Return the (X, Y) coordinate for the center point of the cell that contains the specified text.  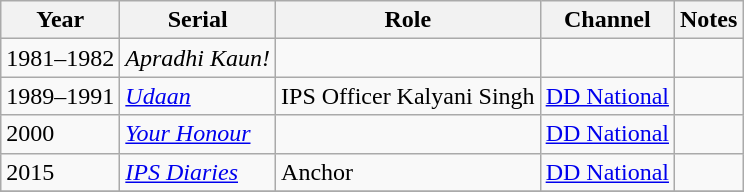
Your Honour (198, 134)
2000 (60, 134)
IPS Diaries (198, 172)
Serial (198, 20)
Role (408, 20)
IPS Officer Kalyani Singh (408, 96)
Year (60, 20)
1989–1991 (60, 96)
Anchor (408, 172)
2015 (60, 172)
1981–1982 (60, 58)
Apradhi Kaun! (198, 58)
Notes (709, 20)
Udaan (198, 96)
Channel (607, 20)
